Determine the [X, Y] coordinate at the center of the cell enclosing the given text.  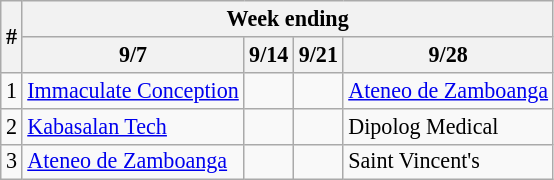
Week ending [288, 18]
9/14 [269, 54]
Immaculate Conception [133, 90]
1 [12, 90]
# [12, 36]
2 [12, 126]
Saint Vincent's [448, 162]
Dipolog Medical [448, 126]
9/7 [133, 54]
9/21 [319, 54]
Kabasalan Tech [133, 126]
9/28 [448, 54]
3 [12, 162]
